Locate the cell with the specified text and output its (x, y) center coordinate. 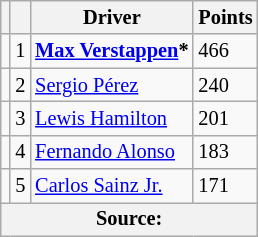
Max Verstappen* (112, 51)
4 (20, 152)
5 (20, 186)
Carlos Sainz Jr. (112, 186)
Driver (112, 17)
3 (20, 118)
466 (225, 51)
240 (225, 85)
2 (20, 85)
Points (225, 17)
183 (225, 152)
1 (20, 51)
Fernando Alonso (112, 152)
171 (225, 186)
201 (225, 118)
Sergio Pérez (112, 85)
Lewis Hamilton (112, 118)
Source: (130, 219)
